Detect which cell encompasses the target text, then output its (X, Y) center coordinate. 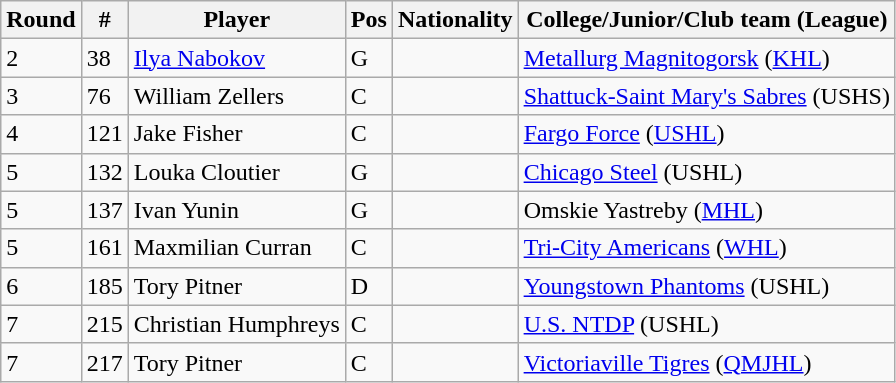
# (104, 20)
Nationality (455, 20)
Louka Cloutier (236, 172)
4 (41, 134)
Youngstown Phantoms (USHL) (706, 286)
Ilya Nabokov (236, 58)
137 (104, 210)
3 (41, 96)
Round (41, 20)
6 (41, 286)
121 (104, 134)
U.S. NTDP (USHL) (706, 324)
College/Junior/Club team (League) (706, 20)
Shattuck-Saint Mary's Sabres (USHS) (706, 96)
Metallurg Magnitogorsk (KHL) (706, 58)
161 (104, 248)
Jake Fisher (236, 134)
William Zellers (236, 96)
185 (104, 286)
Victoriaville Tigres (QMJHL) (706, 362)
Pos (368, 20)
Ivan Yunin (236, 210)
217 (104, 362)
Tri-City Americans (WHL) (706, 248)
D (368, 286)
38 (104, 58)
Maxmilian Curran (236, 248)
Chicago Steel (USHL) (706, 172)
2 (41, 58)
132 (104, 172)
Player (236, 20)
Fargo Force (USHL) (706, 134)
215 (104, 324)
Christian Humphreys (236, 324)
Omskie Yastreby (MHL) (706, 210)
76 (104, 96)
